Determine the [x, y] coordinate at the center of the cell enclosing the given text.  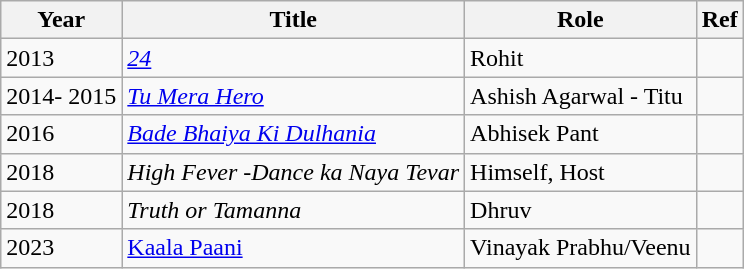
24 [294, 58]
2016 [62, 134]
Ashish Agarwal - Titu [581, 96]
2014- 2015 [62, 96]
Rohit [581, 58]
Kaala Paani [294, 248]
2013 [62, 58]
Role [581, 20]
Dhruv [581, 210]
Vinayak Prabhu/Veenu [581, 248]
Himself, Host [581, 172]
Abhisek Pant [581, 134]
Title [294, 20]
Year [62, 20]
High Fever -Dance ka Naya Tevar [294, 172]
Bade Bhaiya Ki Dulhania [294, 134]
Truth or Tamanna [294, 210]
2023 [62, 248]
Ref [720, 20]
Tu Mera Hero [294, 96]
